Identify which cell holds the provided text, then report its (x, y) central coordinate. 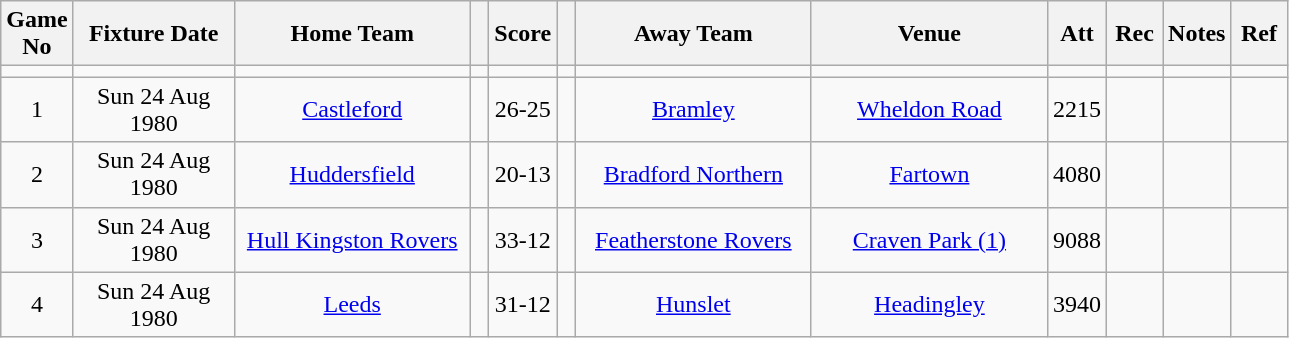
1 (37, 110)
Fixture Date (154, 34)
Score (523, 34)
2 (37, 174)
9088 (1076, 240)
Home Team (352, 34)
4080 (1076, 174)
Bramley (693, 110)
4 (37, 304)
20-13 (523, 174)
Craven Park (1) (929, 240)
Notes (1197, 34)
Hull Kingston Rovers (352, 240)
Ref (1259, 34)
Bradford Northern (693, 174)
Venue (929, 34)
26-25 (523, 110)
33-12 (523, 240)
Hunslet (693, 304)
3940 (1076, 304)
Leeds (352, 304)
Featherstone Rovers (693, 240)
Rec (1135, 34)
3 (37, 240)
Away Team (693, 34)
Headingley (929, 304)
Castleford (352, 110)
Fartown (929, 174)
2215 (1076, 110)
Game No (37, 34)
Att (1076, 34)
Wheldon Road (929, 110)
31-12 (523, 304)
Huddersfield (352, 174)
